Return the [x, y] coordinate for the center point of the cell that contains the specified text.  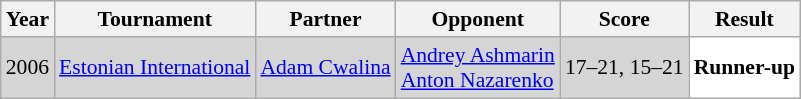
Result [744, 19]
17–21, 15–21 [624, 68]
Partner [325, 19]
Year [28, 19]
Tournament [154, 19]
Score [624, 19]
Runner-up [744, 68]
Estonian International [154, 68]
Andrey Ashmarin Anton Nazarenko [478, 68]
Adam Cwalina [325, 68]
Opponent [478, 19]
2006 [28, 68]
